Determine the [X, Y] coordinate at the center of the cell enclosing the given text.  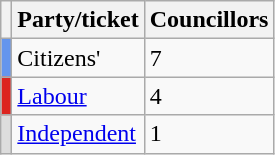
Party/ticket [78, 20]
Citizens' [78, 58]
Independent [78, 134]
1 [209, 134]
Labour [78, 96]
7 [209, 58]
Councillors [209, 20]
4 [209, 96]
